For the text-containing cell, return its midpoint in [x, y] coordinate format. 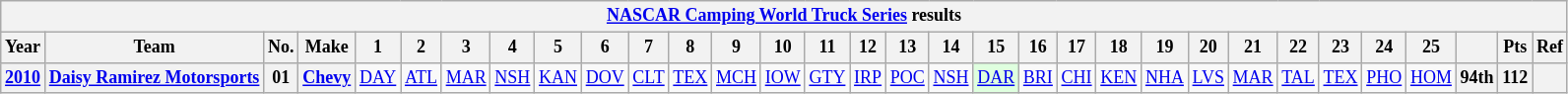
10 [782, 47]
POC [907, 77]
01 [282, 77]
25 [1432, 47]
No. [282, 47]
2 [422, 47]
9 [737, 47]
Make [327, 47]
KAN [558, 77]
7 [648, 47]
24 [1385, 47]
DOV [605, 77]
13 [907, 47]
DAY [378, 77]
NASCAR Camping World Truck Series results [784, 16]
20 [1208, 47]
94th [1477, 77]
12 [869, 47]
KEN [1119, 77]
Chevy [327, 77]
21 [1253, 47]
Ref [1550, 47]
Pts [1515, 47]
Year [24, 47]
19 [1165, 47]
Team [154, 47]
IOW [782, 77]
MCH [737, 77]
112 [1515, 77]
11 [827, 47]
5 [558, 47]
ATL [422, 77]
23 [1340, 47]
Daisy Ramirez Motorsports [154, 77]
LVS [1208, 77]
TAL [1298, 77]
BRI [1038, 77]
18 [1119, 47]
CHI [1077, 77]
PHO [1385, 77]
GTY [827, 77]
14 [951, 47]
3 [466, 47]
15 [997, 47]
17 [1077, 47]
2010 [24, 77]
22 [1298, 47]
1 [378, 47]
6 [605, 47]
16 [1038, 47]
4 [512, 47]
8 [690, 47]
HOM [1432, 77]
CLT [648, 77]
IRP [869, 77]
DAR [997, 77]
NHA [1165, 77]
